Locate the cell with the specified text and output its (X, Y) center coordinate. 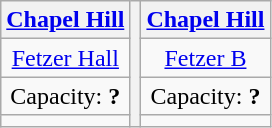
Fetzer Hall (66, 58)
Fetzer B (206, 58)
